Identify which cell holds the provided text, then report its [X, Y] central coordinate. 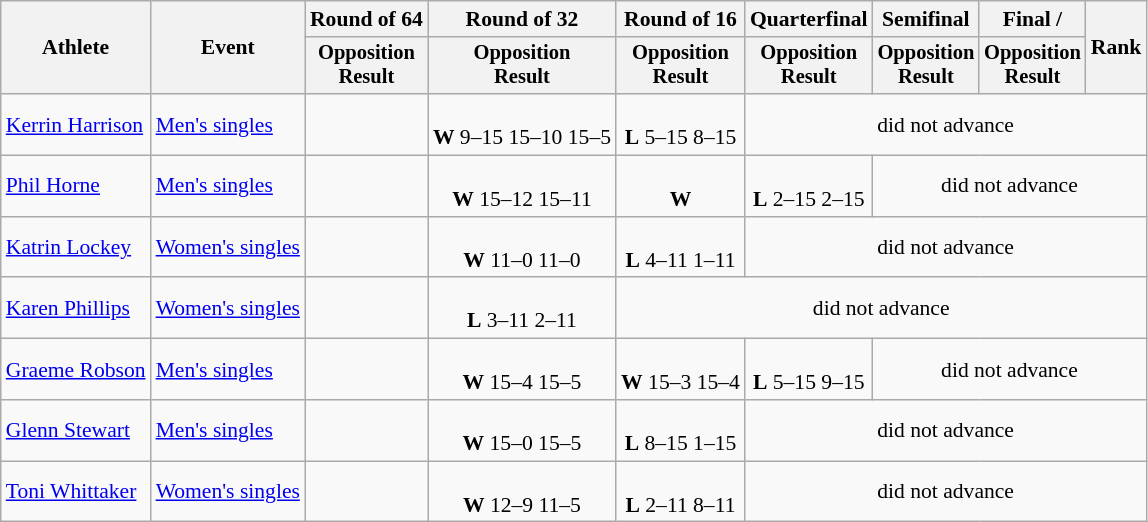
Glenn Stewart [76, 430]
Event [228, 48]
W 15–0 15–5 [522, 430]
L 3–11 2–11 [522, 308]
L 5–15 9–15 [809, 370]
Round of 16 [680, 19]
Katrin Lockey [76, 248]
W 15–12 15–11 [522, 186]
Rank [1116, 48]
Karen Phillips [76, 308]
Graeme Robson [76, 370]
L 5–15 8–15 [680, 124]
L 4–11 1–11 [680, 248]
Round of 32 [522, 19]
W 15–4 15–5 [522, 370]
Final / [1032, 19]
Athlete [76, 48]
W 15–3 15–4 [680, 370]
Toni Whittaker [76, 492]
W 11–0 11–0 [522, 248]
W [680, 186]
W 9–15 15–10 15–5 [522, 124]
Quarterfinal [809, 19]
W 12–9 11–5 [522, 492]
Round of 64 [366, 19]
L 2–15 2–15 [809, 186]
Semifinal [926, 19]
L 8–15 1–15 [680, 430]
L 2–11 8–11 [680, 492]
Kerrin Harrison [76, 124]
Phil Horne [76, 186]
